Return (X, Y) of the center of cell containing provided text 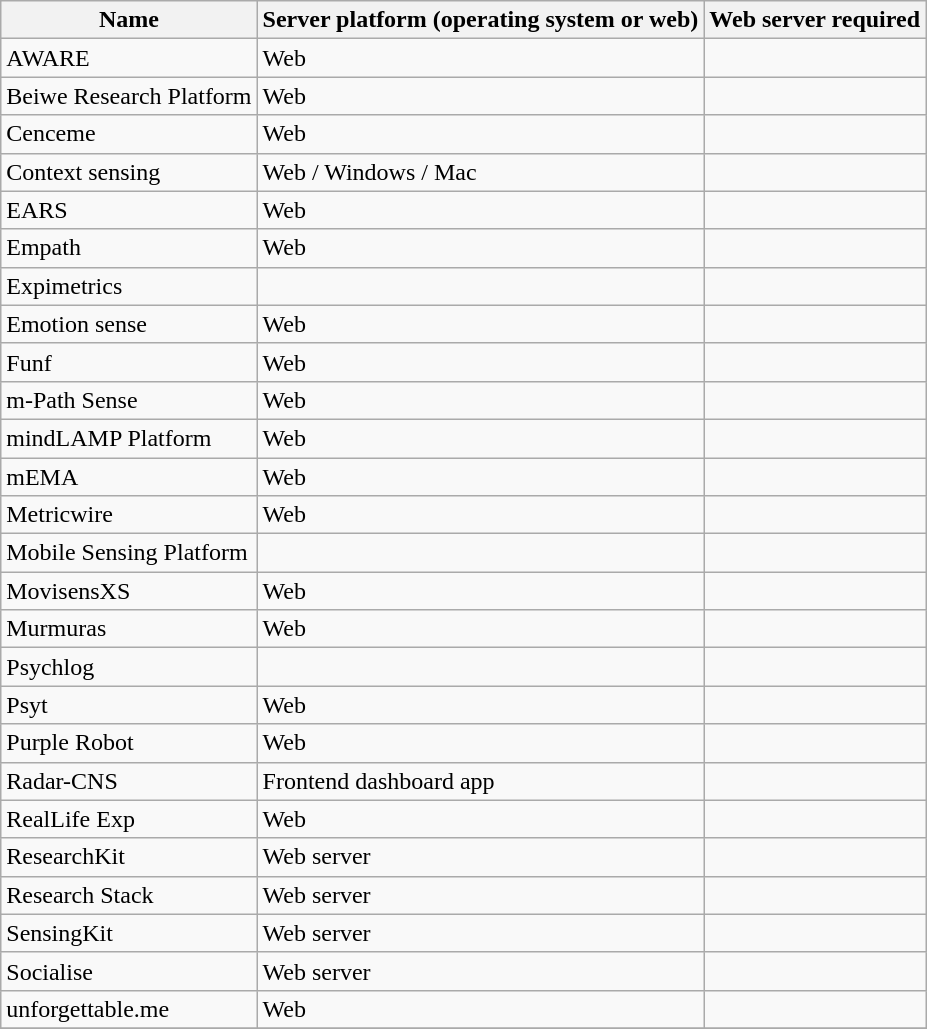
Psyt (129, 705)
Cenceme (129, 134)
Server platform (operating system or web) (480, 20)
SensingKit (129, 933)
Psychlog (129, 667)
Web server required (815, 20)
Research Stack (129, 895)
Emotion sense (129, 324)
Purple Robot (129, 743)
Empath (129, 248)
MovisensXS (129, 591)
Murmuras (129, 629)
m-Path Sense (129, 400)
mindLAMP Platform (129, 438)
Beiwe Research Platform (129, 96)
RealLife Exp (129, 819)
Mobile Sensing Platform (129, 553)
ResearchKit (129, 857)
unforgettable.me (129, 1009)
Frontend dashboard app (480, 781)
Radar-CNS (129, 781)
Name (129, 20)
Funf (129, 362)
Web / Windows / Mac (480, 172)
Metricwire (129, 515)
Socialise (129, 971)
EARS (129, 210)
Expimetrics (129, 286)
mEMA (129, 477)
Context sensing (129, 172)
AWARE (129, 58)
